Scan for the cell matching the given text and deliver its (x, y) coordinate at center. 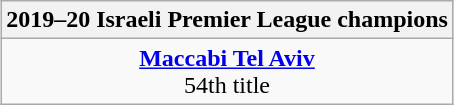
Maccabi Tel Aviv54th title (228, 72)
2019–20 Israeli Premier League champions (228, 20)
